Capture the cell that displays the provided text and extract its [x, y] central coordinate. 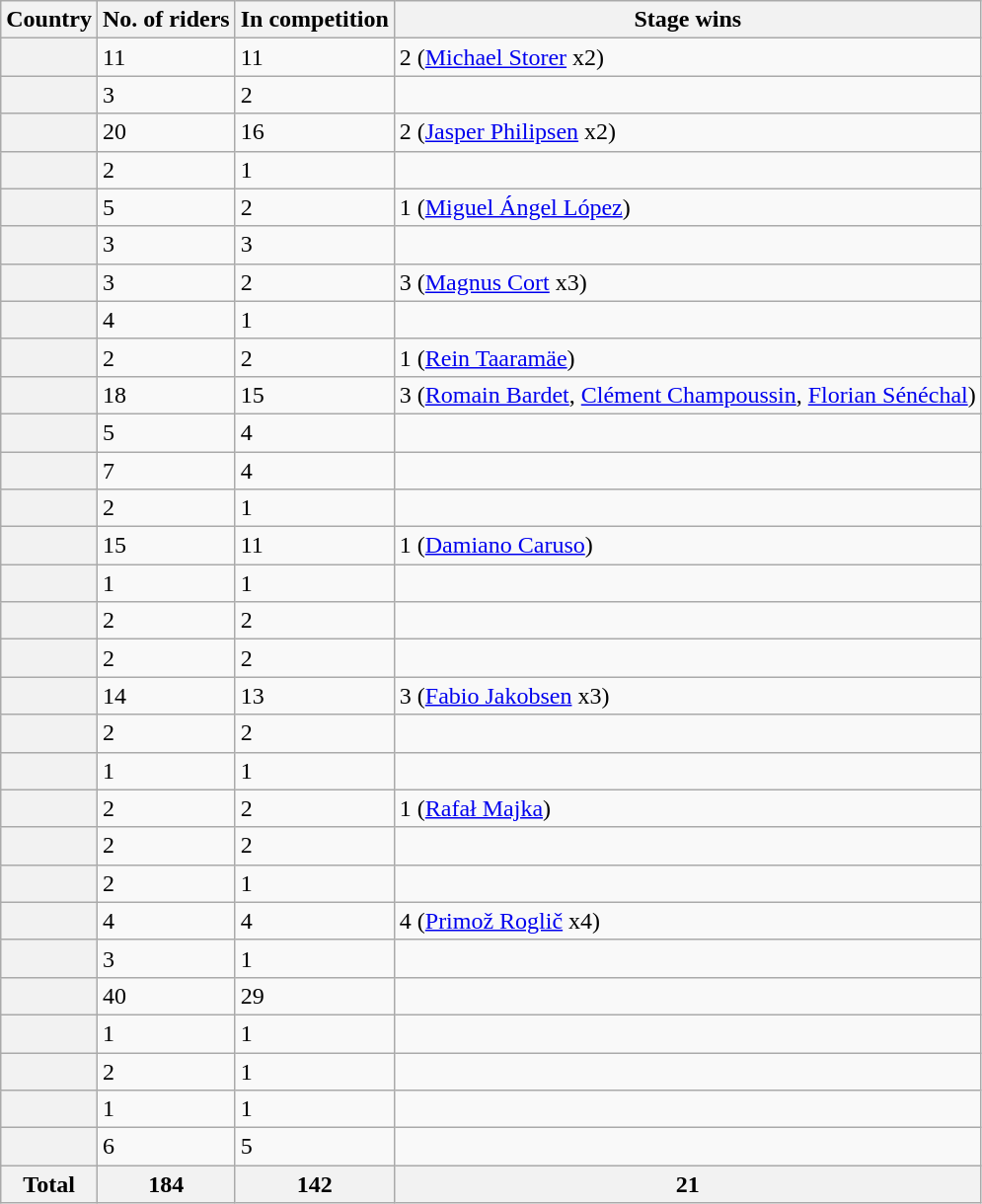
2 (Michael Storer x2) [687, 57]
29 [314, 996]
20 [166, 132]
3 (Fabio Jakobsen x3) [687, 696]
Stage wins [687, 20]
In competition [314, 20]
3 (Romain Bardet, Clément Champoussin, Florian Sénéchal) [687, 395]
Total [49, 1184]
40 [166, 996]
13 [314, 696]
184 [166, 1184]
142 [314, 1184]
2 (Jasper Philipsen x2) [687, 132]
1 (Miguel Ángel López) [687, 207]
1 (Rafał Majka) [687, 808]
18 [166, 395]
7 [166, 471]
3 (Magnus Cort x3) [687, 282]
1 (Damiano Caruso) [687, 546]
14 [166, 696]
4 (Primož Roglič x4) [687, 921]
6 [166, 1147]
1 (Rein Taaramäe) [687, 357]
16 [314, 132]
Country [49, 20]
21 [687, 1184]
No. of riders [166, 20]
